From the cell containing the given text, extract its center point as (x, y) coordinate. 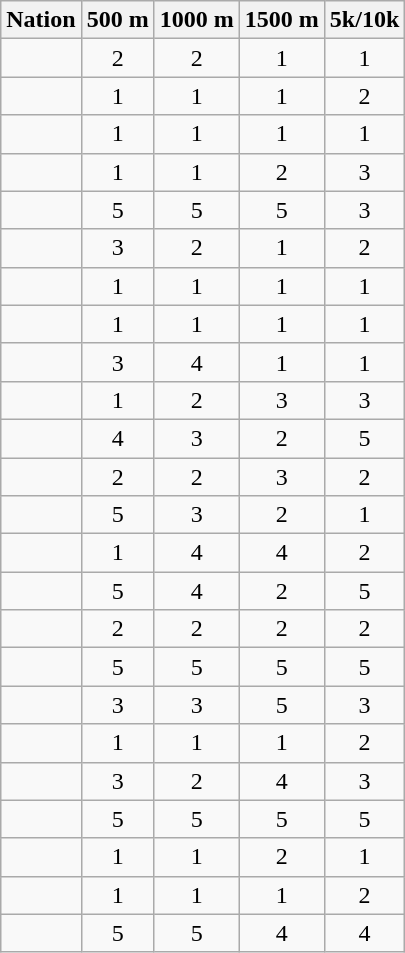
1500 m (282, 20)
500 m (118, 20)
Nation (41, 20)
5k/10k (364, 20)
1000 m (196, 20)
